Scan for the cell matching the given text and deliver its (x, y) coordinate at center. 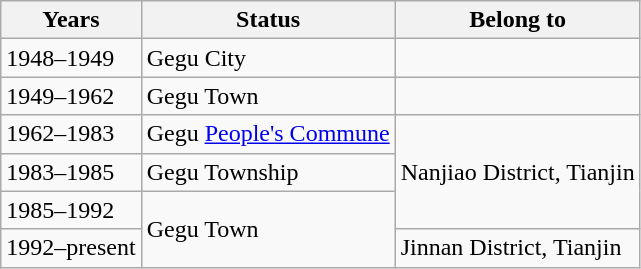
Belong to (518, 20)
1949–1962 (71, 96)
Gegu People's Commune (268, 134)
1962–1983 (71, 134)
Jinnan District, Tianjin (518, 248)
1985–1992 (71, 210)
Status (268, 20)
Years (71, 20)
Nanjiao District, Tianjin (518, 172)
1948–1949 (71, 58)
Gegu Township (268, 172)
1983–1985 (71, 172)
1992–present (71, 248)
Gegu City (268, 58)
